Return (x, y) of the center of cell containing provided text 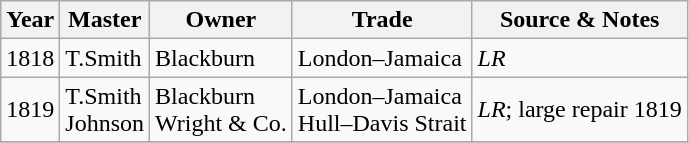
T.Smith (105, 58)
London–JamaicaHull–Davis Strait (382, 110)
Source & Notes (580, 20)
Master (105, 20)
1818 (30, 58)
Blackburn (222, 58)
T.SmithJohnson (105, 110)
Trade (382, 20)
LR; large repair 1819 (580, 110)
BlackburnWright & Co. (222, 110)
Owner (222, 20)
Year (30, 20)
1819 (30, 110)
LR (580, 58)
London–Jamaica (382, 58)
